Pinpoint the cell where the given text exists, returning its [X, Y] midpoint coordinate. 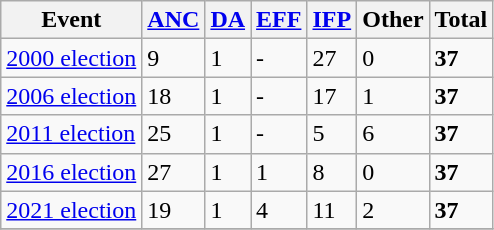
19 [174, 210]
EFF [279, 20]
Total [461, 20]
25 [174, 134]
9 [174, 58]
Other [393, 20]
2021 election [72, 210]
18 [174, 96]
Event [72, 20]
17 [332, 96]
8 [332, 172]
ANC [174, 20]
IFP [332, 20]
DA [228, 20]
11 [332, 210]
2000 election [72, 58]
2011 election [72, 134]
2016 election [72, 172]
6 [393, 134]
4 [279, 210]
5 [332, 134]
2 [393, 210]
2006 election [72, 96]
